For the text-containing cell, return its midpoint in (X, Y) coordinate format. 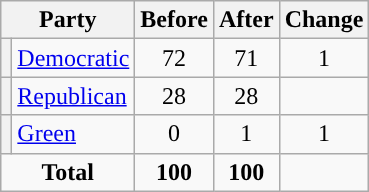
Party (68, 20)
Republican (74, 96)
0 (174, 134)
Green (74, 134)
After (246, 20)
Democratic (74, 58)
71 (246, 58)
72 (174, 58)
Change (324, 20)
Before (174, 20)
Total (68, 172)
